Output the [x, y] coordinate of the center of the cell containing the given text.  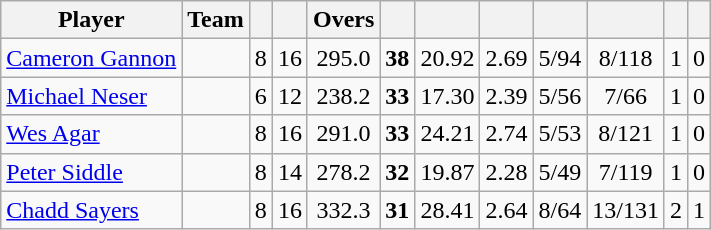
7/66 [626, 96]
14 [290, 172]
Chadd Sayers [92, 210]
5/49 [560, 172]
20.92 [448, 58]
2.39 [506, 96]
31 [398, 210]
5/94 [560, 58]
8/64 [560, 210]
38 [398, 58]
17.30 [448, 96]
Player [92, 20]
295.0 [343, 58]
Michael Neser [92, 96]
19.87 [448, 172]
278.2 [343, 172]
Team [216, 20]
5/56 [560, 96]
332.3 [343, 210]
291.0 [343, 134]
2 [676, 210]
24.21 [448, 134]
32 [398, 172]
12 [290, 96]
28.41 [448, 210]
6 [260, 96]
Cameron Gannon [92, 58]
8/118 [626, 58]
Peter Siddle [92, 172]
2.74 [506, 134]
13/131 [626, 210]
2.28 [506, 172]
8/121 [626, 134]
Wes Agar [92, 134]
238.2 [343, 96]
Overs [343, 20]
2.69 [506, 58]
5/53 [560, 134]
7/119 [626, 172]
2.64 [506, 210]
